From the cell containing the given text, extract its center point as [X, Y] coordinate. 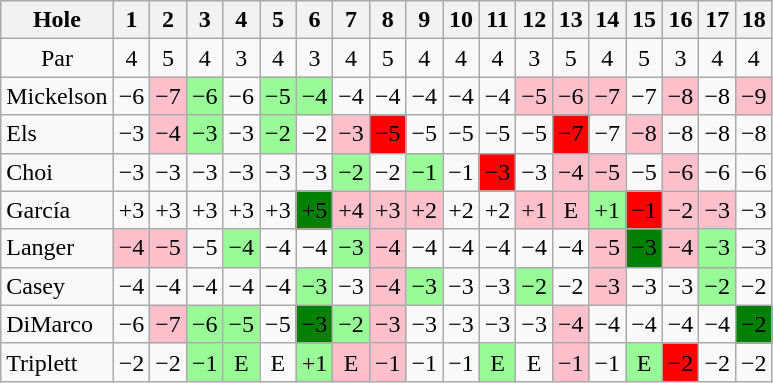
2 [168, 20]
17 [718, 20]
14 [608, 20]
11 [498, 20]
7 [352, 20]
1 [132, 20]
Els [57, 134]
Choi [57, 172]
Hole [57, 20]
Triplett [57, 362]
DiMarco [57, 324]
Langer [57, 248]
13 [570, 20]
16 [680, 20]
15 [644, 20]
+5 [314, 210]
−9 [754, 96]
18 [754, 20]
12 [534, 20]
Mickelson [57, 96]
8 [388, 20]
10 [462, 20]
6 [314, 20]
Par [57, 58]
García [57, 210]
9 [424, 20]
+4 [352, 210]
Casey [57, 286]
